Pinpoint the cell where the given text exists, returning its (x, y) midpoint coordinate. 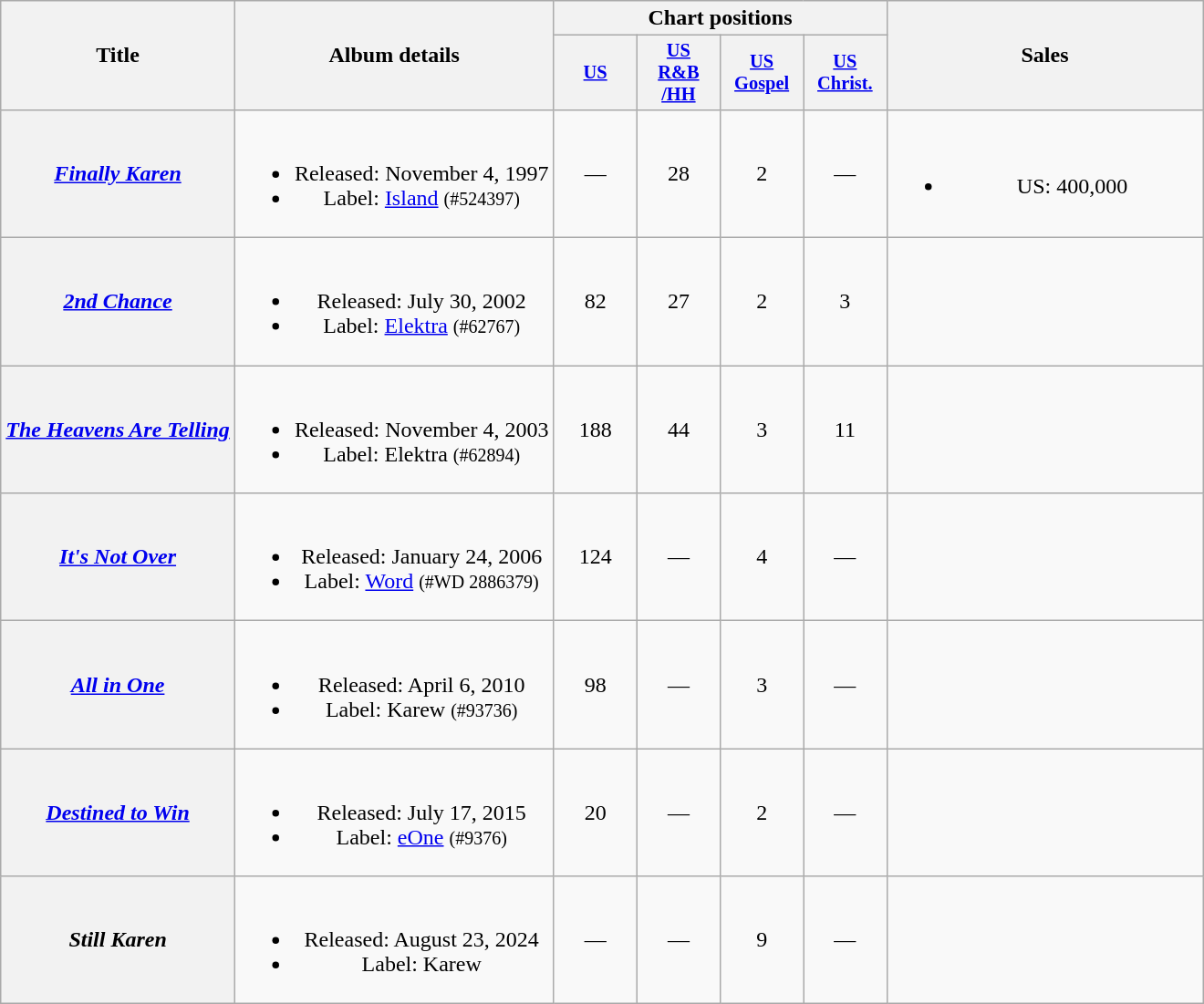
44 (679, 430)
9 (763, 940)
27 (679, 302)
Title (119, 56)
USGospel (763, 73)
Released: November 4, 2003Label: Elektra (#62894) (394, 430)
Released: July 30, 2002Label: Elektra (#62767) (394, 302)
Released: November 4, 1997Label: Island (#524397) (394, 173)
124 (595, 557)
Finally Karen (119, 173)
USR&B/HH (679, 73)
82 (595, 302)
All in One (119, 685)
It's Not Over (119, 557)
Destined to Win (119, 813)
Album details (394, 56)
28 (679, 173)
20 (595, 813)
USChrist. (845, 73)
Still Karen (119, 940)
Chart positions (721, 18)
11 (845, 430)
188 (595, 430)
Released: July 17, 2015Label: eOne (#9376) (394, 813)
Released: August 23, 2024Label: Karew (394, 940)
Released: April 6, 2010Label: Karew (#93736) (394, 685)
Released: January 24, 2006Label: Word (#WD 2886379) (394, 557)
2nd Chance (119, 302)
4 (763, 557)
Sales (1045, 56)
The Heavens Are Telling (119, 430)
US: 400,000 (1045, 173)
US (595, 73)
98 (595, 685)
